Scan for the cell matching the given text and deliver its [x, y] coordinate at center. 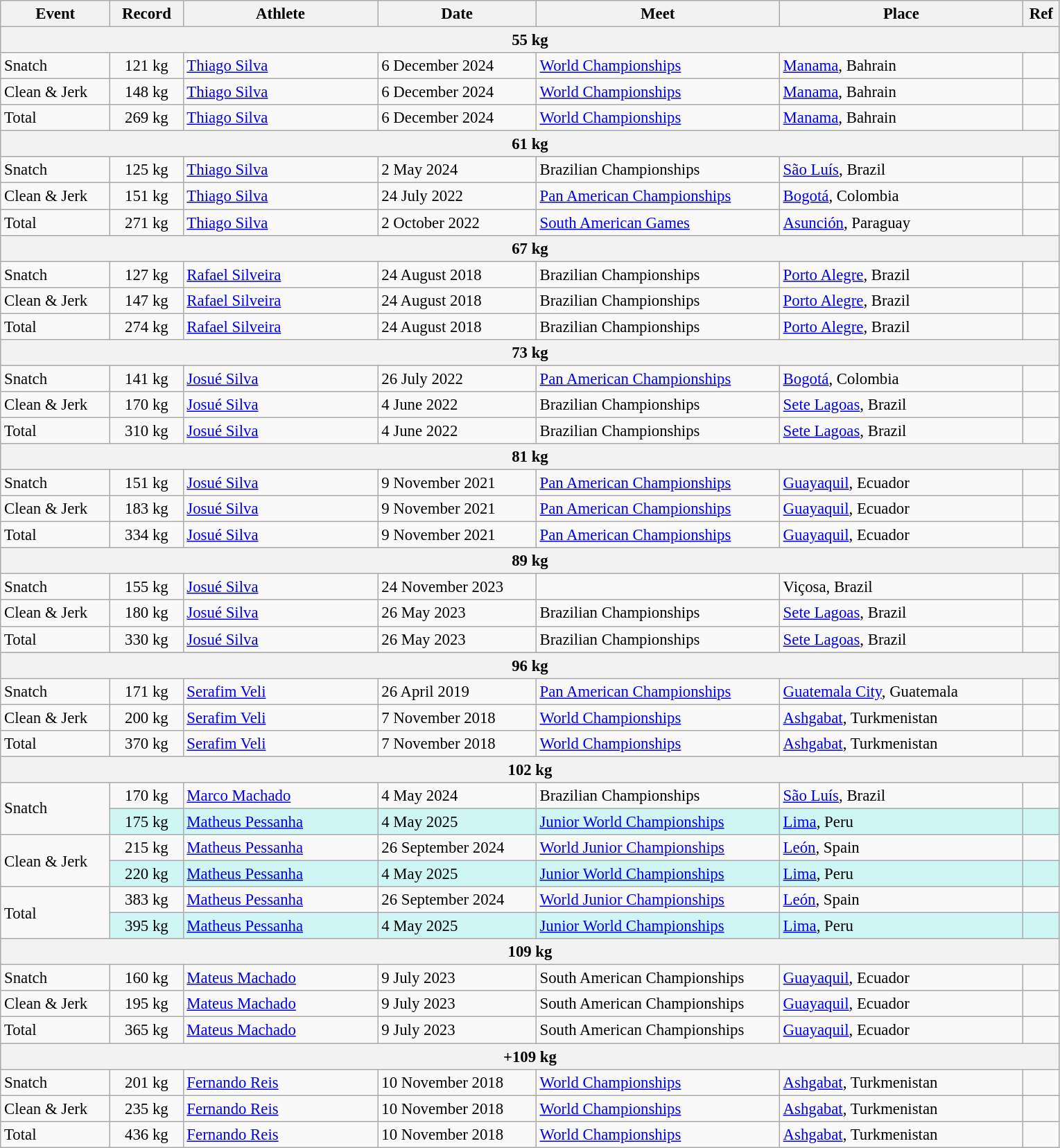
Viçosa, Brazil [901, 587]
200 kg [147, 717]
Meet [657, 14]
Date [457, 14]
67 kg [530, 248]
61 kg [530, 144]
2 May 2024 [457, 170]
Record [147, 14]
4 May 2024 [457, 796]
365 kg [147, 1030]
26 April 2019 [457, 691]
271 kg [147, 223]
South American Games [657, 223]
109 kg [530, 952]
220 kg [147, 874]
125 kg [147, 170]
81 kg [530, 457]
148 kg [147, 92]
Guatemala City, Guatemala [901, 691]
370 kg [147, 744]
269 kg [147, 118]
Ref [1041, 14]
383 kg [147, 900]
175 kg [147, 821]
+109 kg [530, 1056]
Event [55, 14]
Athlete [280, 14]
2 October 2022 [457, 223]
73 kg [530, 353]
147 kg [147, 300]
310 kg [147, 430]
24 July 2022 [457, 196]
121 kg [147, 66]
Marco Machado [280, 796]
274 kg [147, 327]
Asunción, Paraguay [901, 223]
160 kg [147, 978]
235 kg [147, 1108]
102 kg [530, 769]
180 kg [147, 614]
89 kg [530, 561]
171 kg [147, 691]
395 kg [147, 926]
195 kg [147, 1004]
96 kg [530, 666]
330 kg [147, 639]
201 kg [147, 1082]
141 kg [147, 379]
334 kg [147, 535]
155 kg [147, 587]
215 kg [147, 848]
Place [901, 14]
436 kg [147, 1134]
127 kg [147, 275]
26 July 2022 [457, 379]
55 kg [530, 40]
183 kg [147, 509]
24 November 2023 [457, 587]
